Output the (x, y) coordinate of the center of the cell containing the given text.  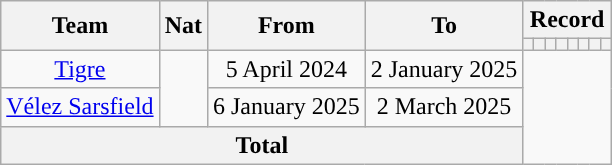
To (444, 26)
Nat (183, 26)
From (286, 26)
Tigre (80, 69)
Total (262, 145)
Team (80, 26)
Vélez Sarsfield (80, 107)
Record (567, 20)
5 April 2024 (286, 69)
2 March 2025 (444, 107)
2 January 2025 (444, 69)
6 January 2025 (286, 107)
